Detect which cell encompasses the target text, then output its (X, Y) center coordinate. 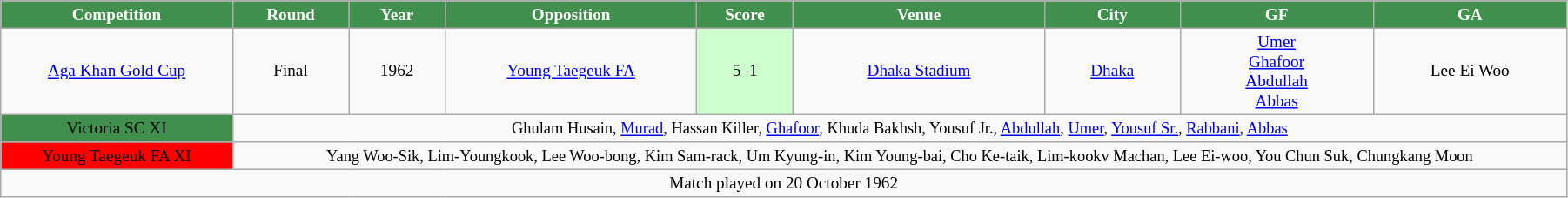
Competition (117, 15)
Final (291, 72)
Score (745, 15)
Victoria SC XI (117, 128)
Aga Khan Gold Cup (117, 72)
Dhaka Stadium (919, 72)
Dhaka (1112, 72)
GA (1470, 15)
Umer Ghafoor Abdullah Abbas (1277, 72)
GF (1277, 15)
Match played on 20 October 1962 (784, 184)
Ghulam Husain, Murad, Hassan Killer, Ghafoor, Khuda Bakhsh, Yousuf Jr., Abdullah, Umer, Yousuf Sr., Rabbani, Abbas (900, 128)
City (1112, 15)
Round (291, 15)
Year (397, 15)
Lee Ei Woo (1470, 72)
5–1 (745, 72)
Young Taegeuk FA (571, 72)
1962 (397, 72)
Venue (919, 15)
Opposition (571, 15)
Young Taegeuk FA XI (117, 156)
